Find where the given text appears and provide that cell's center as (x, y) coordinate. 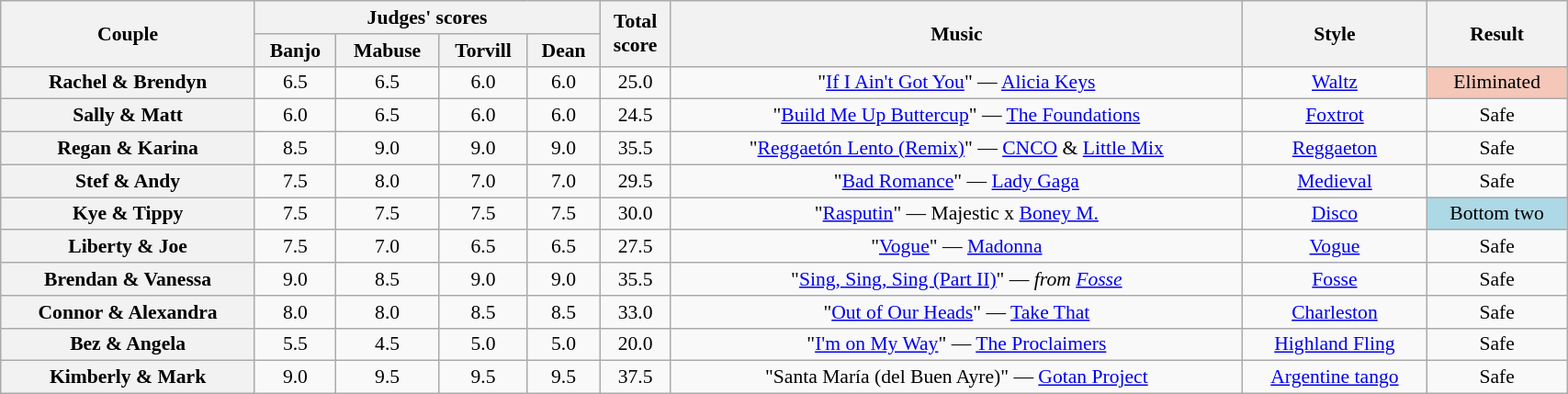
Kimberly & Mark (129, 377)
Rachel & Brendyn (129, 83)
Kye & Tippy (129, 214)
Highland Fling (1334, 344)
Regan & Karina (129, 149)
33.0 (636, 312)
"Build Me Up Buttercup" — The Foundations (956, 116)
Foxtrot (1334, 116)
37.5 (636, 377)
Stef & Andy (129, 181)
Result (1497, 33)
"Reggaetón Lento (Remix)" — CNCO & Little Mix (956, 149)
Torvill (483, 51)
Judges' scores (426, 17)
Couple (129, 33)
"Bad Romance" — Lady Gaga (956, 181)
Style (1334, 33)
Argentine tango (1334, 377)
Totalscore (636, 33)
25.0 (636, 83)
"Santa María (del Buen Ayre)" — Gotan Project (956, 377)
Fosse (1334, 279)
Music (956, 33)
Liberty & Joe (129, 247)
Bottom two (1497, 214)
4.5 (387, 344)
27.5 (636, 247)
Vogue (1334, 247)
Medieval (1334, 181)
Sally & Matt (129, 116)
5.5 (295, 344)
"Rasputin" — Majestic x Boney M. (956, 214)
"Out of Our Heads" — Take That (956, 312)
"If I Ain't Got You" — Alicia Keys (956, 83)
"Sing, Sing, Sing (Part II)" — from Fosse (956, 279)
"Vogue" — Madonna (956, 247)
29.5 (636, 181)
Bez & Angela (129, 344)
30.0 (636, 214)
Banjo (295, 51)
Waltz (1334, 83)
Disco (1334, 214)
20.0 (636, 344)
Eliminated (1497, 83)
"I'm on My Way" — The Proclaimers (956, 344)
Brendan & Vanessa (129, 279)
Dean (563, 51)
24.5 (636, 116)
Mabuse (387, 51)
Reggaeton (1334, 149)
Charleston (1334, 312)
Connor & Alexandra (129, 312)
